Return [x, y] of the center of cell containing provided text 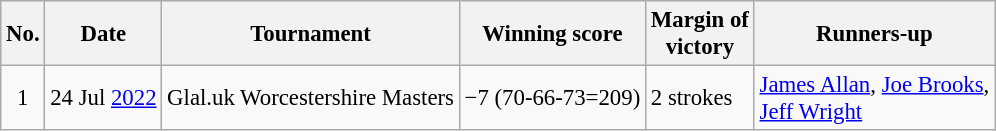
2 strokes [700, 98]
24 Jul 2022 [104, 98]
Date [104, 34]
No. [23, 34]
Glal.uk Worcestershire Masters [310, 98]
−7 (70-66-73=209) [552, 98]
Winning score [552, 34]
1 [23, 98]
James Allan, Joe Brooks, Jeff Wright [874, 98]
Margin ofvictory [700, 34]
Tournament [310, 34]
Runners-up [874, 34]
